For the text-containing cell, return its midpoint in (x, y) coordinate format. 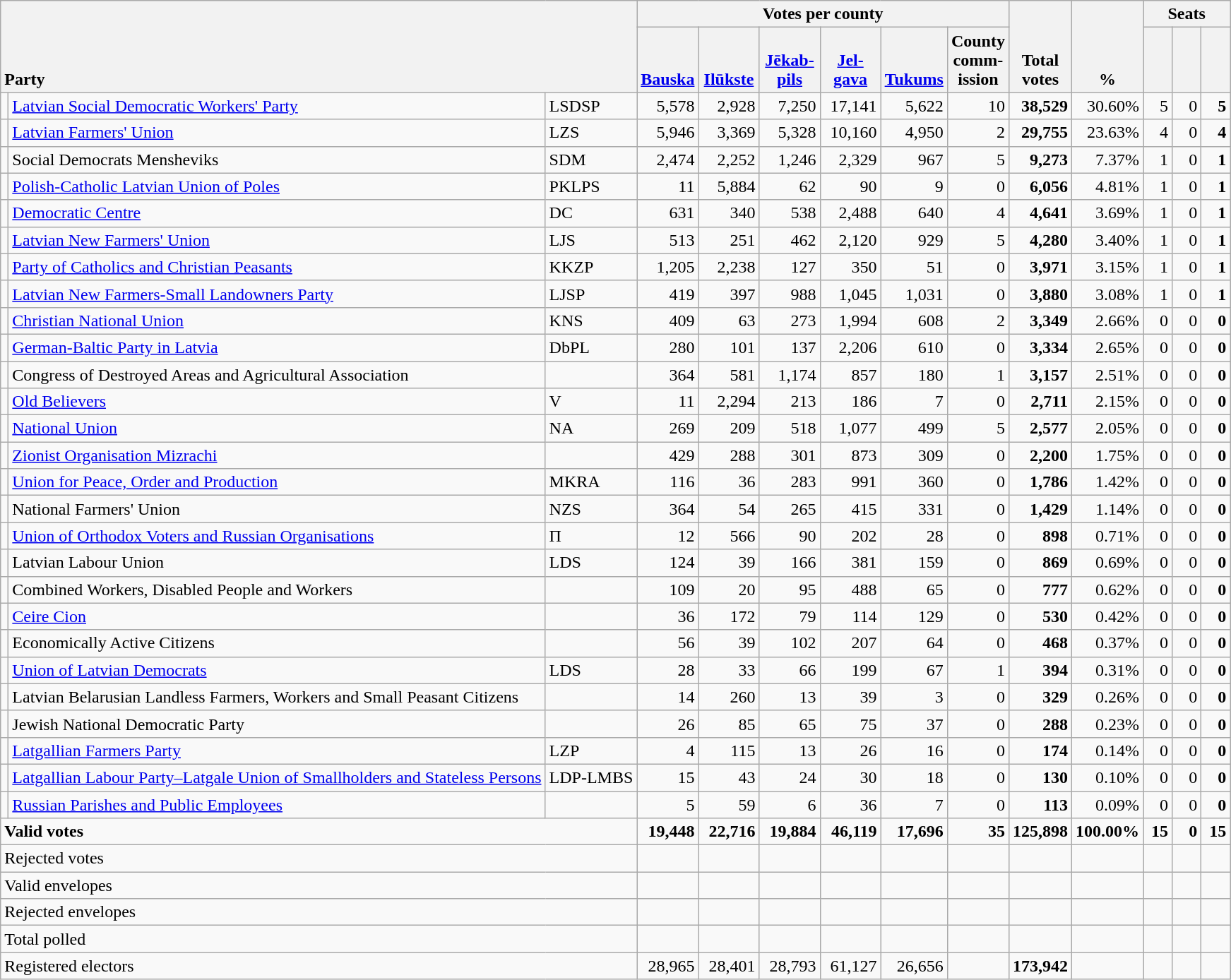
2,206 (850, 347)
NA (591, 429)
Latvian Labour Union (277, 563)
174 (1040, 751)
2,238 (729, 267)
Christian National Union (277, 321)
Rejected votes (319, 859)
Latgallian Farmers Party (277, 751)
63 (729, 321)
Jel- gava (850, 60)
2,329 (850, 160)
79 (790, 616)
33 (729, 670)
7.37% (1107, 160)
329 (1040, 697)
3,369 (729, 133)
360 (914, 482)
513 (668, 240)
Union of Orthodox Voters and Russian Organisations (277, 536)
28,965 (668, 966)
9 (914, 186)
Valid votes (319, 832)
213 (790, 402)
Latvian Social Democratic Workers' Party (277, 106)
19,884 (790, 832)
397 (729, 294)
LZP (591, 751)
Ceire Cion (277, 616)
30.60% (1107, 106)
67 (914, 670)
Latvian New Farmers' Union (277, 240)
331 (914, 509)
269 (668, 429)
3 (914, 697)
61,127 (850, 966)
26,656 (914, 966)
19,448 (668, 832)
127 (790, 267)
24 (790, 777)
124 (668, 563)
9,273 (1040, 160)
7,250 (790, 106)
Jewish National Democratic Party (277, 724)
2.15% (1107, 402)
991 (850, 482)
Party of Catholics and Christian Peasants (277, 267)
29,755 (1040, 133)
NZS (591, 509)
2,252 (729, 160)
0.37% (1107, 643)
KKZP (591, 267)
0.31% (1107, 670)
251 (729, 240)
114 (850, 616)
46,119 (850, 832)
10,160 (850, 133)
German-Baltic Party in Latvia (277, 347)
3.15% (1107, 267)
2.05% (1107, 429)
116 (668, 482)
381 (850, 563)
777 (1040, 590)
102 (790, 643)
Ilūkste (729, 60)
56 (668, 643)
101 (729, 347)
5,578 (668, 106)
109 (668, 590)
202 (850, 536)
5,328 (790, 133)
Russian Parishes and Public Employees (277, 804)
Latvian Belarusian Landless Farmers, Workers and Small Peasant Citizens (277, 697)
3,971 (1040, 267)
608 (914, 321)
Union for Peace, Order and Production (277, 482)
П (591, 536)
100.00% (1107, 832)
95 (790, 590)
62 (790, 186)
129 (914, 616)
3,157 (1040, 375)
5,946 (668, 133)
3.08% (1107, 294)
43 (729, 777)
1,077 (850, 429)
566 (729, 536)
207 (850, 643)
967 (914, 160)
4.81% (1107, 186)
394 (1040, 670)
Old Believers (277, 402)
873 (850, 455)
2.66% (1107, 321)
Party (319, 47)
180 (914, 375)
22,716 (729, 832)
LJS (591, 240)
6,056 (1040, 186)
LDP-LMBS (591, 777)
468 (1040, 643)
35 (977, 832)
Total polled (319, 939)
County comm- ission (977, 60)
3,880 (1040, 294)
28,401 (729, 966)
6 (790, 804)
929 (914, 240)
0.42% (1107, 616)
538 (790, 213)
28,793 (790, 966)
Jēkab- pils (790, 60)
1,994 (850, 321)
64 (914, 643)
Total votes (1040, 47)
5,884 (729, 186)
20 (729, 590)
409 (668, 321)
LZS (591, 133)
Social Democrats Mensheviks (277, 160)
130 (1040, 777)
Economically Active Citizens (277, 643)
17,696 (914, 832)
0.09% (1107, 804)
Congress of Destroyed Areas and Agricultural Association (277, 375)
186 (850, 402)
159 (914, 563)
Combined Workers, Disabled People and Workers (277, 590)
137 (790, 347)
PKLPS (591, 186)
1,246 (790, 160)
4,280 (1040, 240)
419 (668, 294)
530 (1040, 616)
National Union (277, 429)
3.69% (1107, 213)
1,205 (668, 267)
LSDSP (591, 106)
18 (914, 777)
1,786 (1040, 482)
2,474 (668, 160)
209 (729, 429)
KNS (591, 321)
SDM (591, 160)
National Farmers' Union (277, 509)
1.75% (1107, 455)
172 (729, 616)
166 (790, 563)
2.65% (1107, 347)
51 (914, 267)
Votes per county (823, 14)
V (591, 402)
869 (1040, 563)
3.40% (1107, 240)
17,141 (850, 106)
340 (729, 213)
38,529 (1040, 106)
4,641 (1040, 213)
988 (790, 294)
0.71% (1107, 536)
581 (729, 375)
260 (729, 697)
0.23% (1107, 724)
0.10% (1107, 777)
3,334 (1040, 347)
301 (790, 455)
% (1107, 47)
0.14% (1107, 751)
59 (729, 804)
350 (850, 267)
23.63% (1107, 133)
2,200 (1040, 455)
610 (914, 347)
1,031 (914, 294)
3,349 (1040, 321)
Valid envelopes (319, 885)
37 (914, 724)
5,622 (914, 106)
85 (729, 724)
273 (790, 321)
125,898 (1040, 832)
54 (729, 509)
Bauska (668, 60)
309 (914, 455)
2,120 (850, 240)
Tukums (914, 60)
199 (850, 670)
0.69% (1107, 563)
75 (850, 724)
173,942 (1040, 966)
283 (790, 482)
462 (790, 240)
Rejected envelopes (319, 912)
518 (790, 429)
2,294 (729, 402)
10 (977, 106)
488 (850, 590)
Union of Latvian Democrats (277, 670)
857 (850, 375)
Polish-Catholic Latvian Union of Poles (277, 186)
2,488 (850, 213)
265 (790, 509)
429 (668, 455)
2,928 (729, 106)
Zionist Organisation Mizrachi (277, 455)
415 (850, 509)
Democratic Centre (277, 213)
Registered electors (319, 966)
30 (850, 777)
499 (914, 429)
Latgallian Labour Party–Latgale Union of Smallholders and Stateless Persons (277, 777)
898 (1040, 536)
1,045 (850, 294)
DbPL (591, 347)
Latvian New Farmers-Small Landowners Party (277, 294)
2,577 (1040, 429)
Seats (1187, 14)
12 (668, 536)
1.14% (1107, 509)
1.42% (1107, 482)
0.62% (1107, 590)
1,429 (1040, 509)
66 (790, 670)
631 (668, 213)
113 (1040, 804)
4,950 (914, 133)
1,174 (790, 375)
MKRA (591, 482)
640 (914, 213)
Latvian Farmers' Union (277, 133)
0.26% (1107, 697)
2,711 (1040, 402)
2.51% (1107, 375)
14 (668, 697)
DC (591, 213)
115 (729, 751)
16 (914, 751)
LJSP (591, 294)
280 (668, 347)
